Return the (x, y) coordinate for the center point of the cell that contains the specified text.  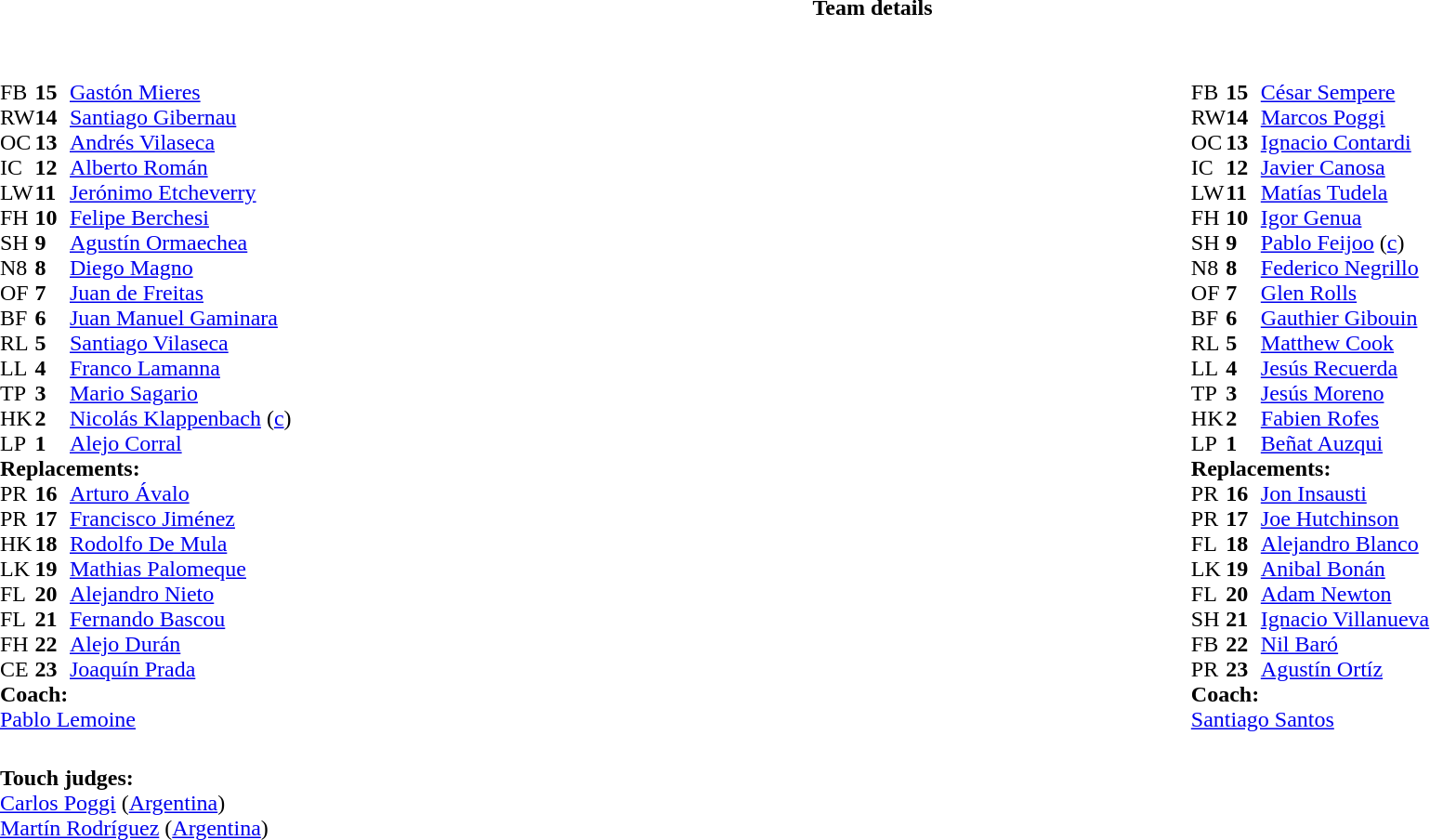
Glen Rolls (1345, 294)
Santiago Gibernau (180, 117)
Jerónimo Etcheverry (180, 193)
Federico Negrillo (1345, 268)
Alejo Durán (180, 645)
Rodolfo De Mula (180, 545)
Adam Newton (1345, 595)
Joe Hutchinson (1345, 518)
Javier Canosa (1345, 167)
Joaquín Prada (180, 669)
César Sempere (1345, 93)
Alejandro Blanco (1345, 545)
Fernando Bascou (180, 619)
Felipe Berchesi (180, 217)
Nicolás Klappenbach (c) (180, 418)
Igor Genua (1345, 217)
Gastón Mieres (180, 93)
Andrés Vilaseca (180, 143)
Alejo Corral (180, 444)
Marcos Poggi (1345, 117)
Juan Manuel Gaminara (180, 318)
Anibal Bonán (1345, 569)
Mathias Palomeque (180, 569)
Alejandro Nieto (180, 595)
Matthew Cook (1345, 344)
CE (18, 669)
Gauthier Gibouin (1345, 318)
Ignacio Villanueva (1345, 619)
Fabien Rofes (1345, 418)
Matías Tudela (1345, 193)
Beñat Auzqui (1345, 444)
Mario Sagario (180, 394)
Ignacio Contardi (1345, 143)
Agustín Ormaechea (180, 243)
Agustín Ortíz (1345, 669)
Jon Insausti (1345, 494)
Pablo Lemoine (146, 719)
Arturo Ávalo (180, 494)
Francisco Jiménez (180, 518)
Jesús Moreno (1345, 394)
Santiago Vilaseca (180, 344)
Franco Lamanna (180, 368)
Diego Magno (180, 268)
Alberto Román (180, 167)
Juan de Freitas (180, 294)
Jesús Recuerda (1345, 368)
Santiago Santos (1310, 719)
Nil Baró (1345, 645)
Pablo Feijoo (c) (1345, 243)
